Detect which cell encompasses the target text, then output its [x, y] center coordinate. 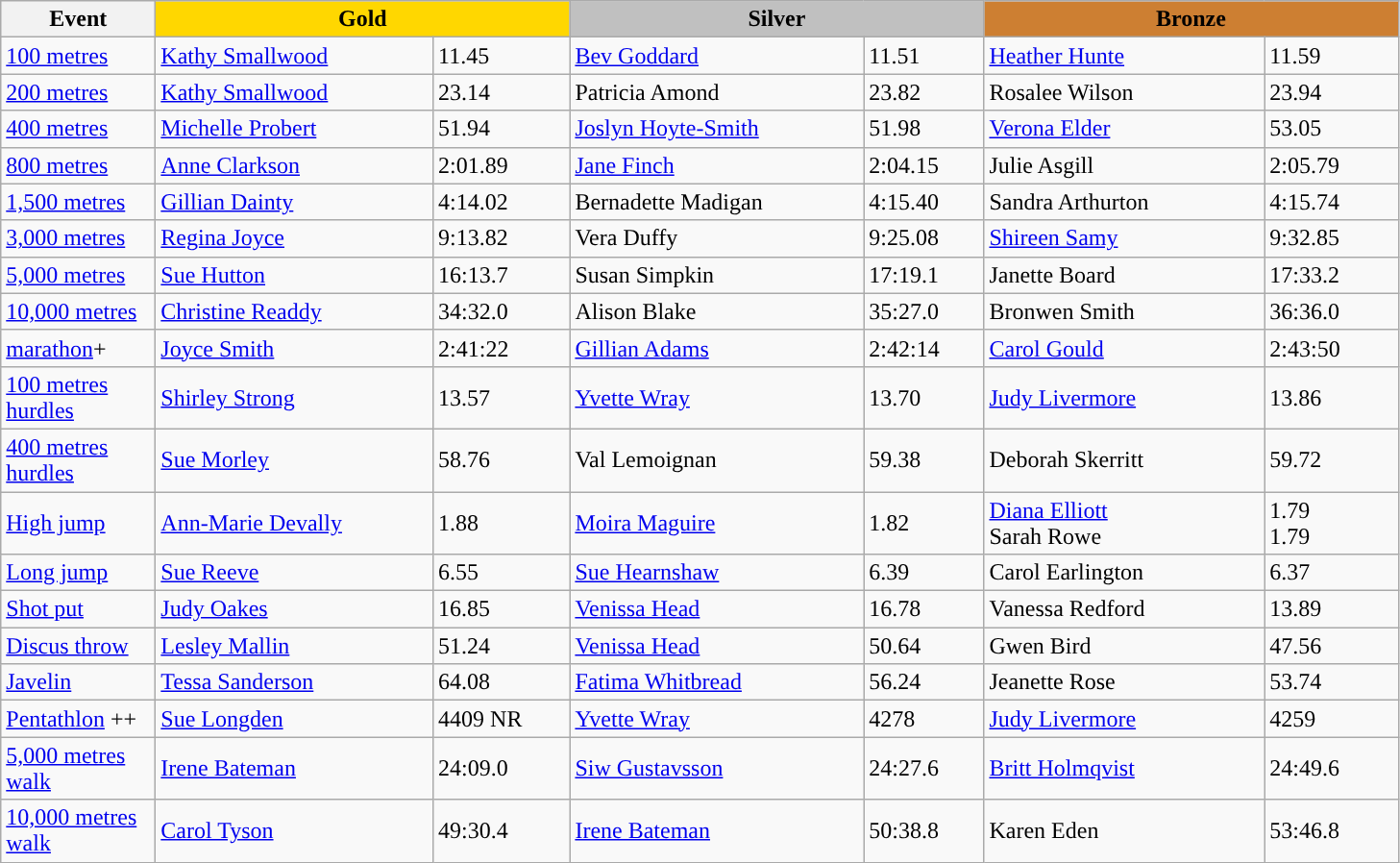
Carol Gould [1124, 348]
9:25.08 [924, 238]
100 metres hurdles [79, 398]
50.64 [924, 646]
Shirley Strong [294, 398]
4278 [924, 719]
marathon+ [79, 348]
Bronwen Smith [1124, 311]
51.94 [502, 129]
6.39 [924, 573]
Vera Duffy [717, 238]
Jeanette Rose [1124, 682]
Fatima Whitbread [717, 682]
56.24 [924, 682]
Sue Hearnshaw [717, 573]
23.94 [1332, 92]
13.86 [1332, 398]
400 metres hurdles [79, 459]
Bev Goddard [717, 56]
Christine Readdy [294, 311]
Joslyn Hoyte-Smith [717, 129]
Bronze [1191, 19]
Siw Gustavsson [717, 769]
59.72 [1332, 459]
1.791.79 [1332, 523]
Ann-Marie Devally [294, 523]
Regina Joyce [294, 238]
53.74 [1332, 682]
23.82 [924, 92]
2:04.15 [924, 165]
1,500 metres [79, 202]
11.51 [924, 56]
Lesley Mallin [294, 646]
11.59 [1332, 56]
34:32.0 [502, 311]
Shireen Samy [1124, 238]
400 metres [79, 129]
17:33.2 [1332, 275]
13.57 [502, 398]
Bernadette Madigan [717, 202]
800 metres [79, 165]
Deborah Skerritt [1124, 459]
16:13.7 [502, 275]
2:41:22 [502, 348]
High jump [79, 523]
Karen Eden [1124, 830]
Julie Asgill [1124, 165]
4:15.74 [1332, 202]
51.98 [924, 129]
Silver [776, 19]
6.37 [1332, 573]
Joyce Smith [294, 348]
51.24 [502, 646]
64.08 [502, 682]
35:27.0 [924, 311]
58.76 [502, 459]
4409 NR [502, 719]
2:42:14 [924, 348]
Susan Simpkin [717, 275]
Heather Hunte [1124, 56]
24:27.6 [924, 769]
11.45 [502, 56]
49:30.4 [502, 830]
Gillian Dainty [294, 202]
Sue Hutton [294, 275]
4:14.02 [502, 202]
9:32.85 [1332, 238]
Moira Maguire [717, 523]
Vanessa Redford [1124, 609]
4:15.40 [924, 202]
5,000 metres [79, 275]
Gillian Adams [717, 348]
Pentathlon ++ [79, 719]
Alison Blake [717, 311]
24:49.6 [1332, 769]
Judy Oakes [294, 609]
16.85 [502, 609]
200 metres [79, 92]
9:13.82 [502, 238]
Anne Clarkson [294, 165]
Verona Elder [1124, 129]
Jane Finch [717, 165]
Discus throw [79, 646]
6.55 [502, 573]
Sandra Arthurton [1124, 202]
1.82 [924, 523]
Janette Board [1124, 275]
Javelin [79, 682]
23.14 [502, 92]
Britt Holmqvist [1124, 769]
Tessa Sanderson [294, 682]
5,000 metres walk [79, 769]
17:19.1 [924, 275]
53:46.8 [1332, 830]
36:36.0 [1332, 311]
47.56 [1332, 646]
2:05.79 [1332, 165]
Event [79, 19]
4259 [1332, 719]
Gold [363, 19]
3,000 metres [79, 238]
13.70 [924, 398]
Patricia Amond [717, 92]
Sue Longden [294, 719]
Gwen Bird [1124, 646]
53.05 [1332, 129]
Sue Morley [294, 459]
Sue Reeve [294, 573]
13.89 [1332, 609]
Val Lemoignan [717, 459]
10,000 metres [79, 311]
Long jump [79, 573]
59.38 [924, 459]
Shot put [79, 609]
Rosalee Wilson [1124, 92]
2:43:50 [1332, 348]
100 metres [79, 56]
1.88 [502, 523]
10,000 metres walk [79, 830]
Carol Earlington [1124, 573]
50:38.8 [924, 830]
16.78 [924, 609]
Diana ElliottSarah Rowe [1124, 523]
Michelle Probert [294, 129]
Carol Tyson [294, 830]
2:01.89 [502, 165]
24:09.0 [502, 769]
